Extract the (X, Y) coordinate from the center of the cell holding the provided text.  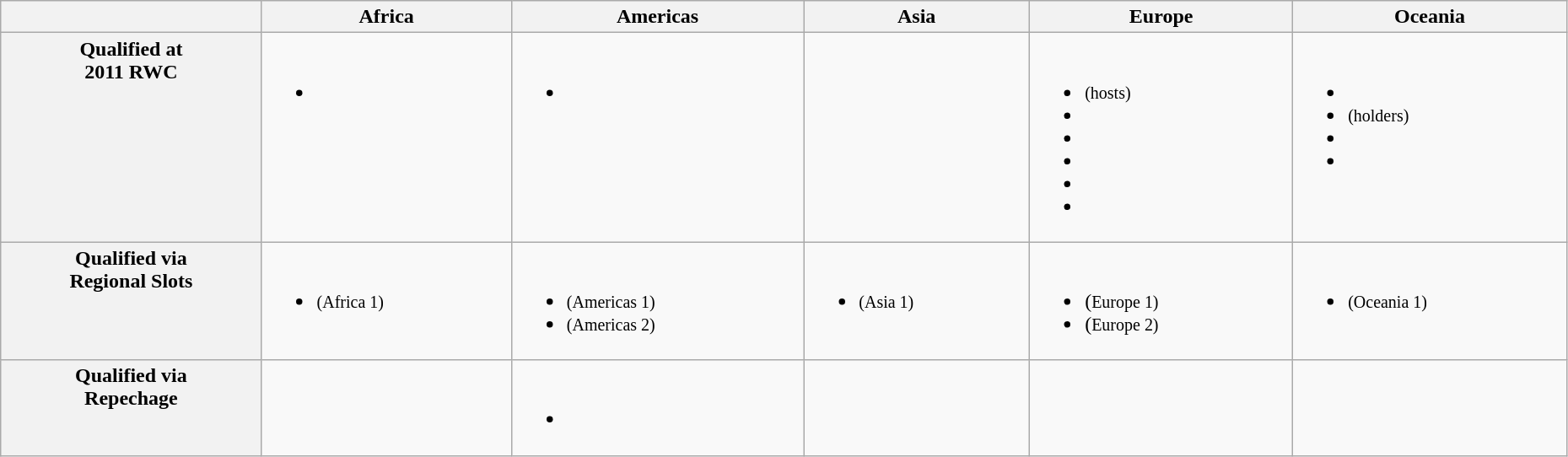
Africa (386, 17)
Europe (1161, 17)
Americas (658, 17)
(Asia 1) (917, 301)
Qualified via Regional Slots (132, 301)
(hosts) (1161, 137)
Qualified via Repechage (132, 408)
(Oceania 1) (1431, 301)
Oceania (1431, 17)
Asia (917, 17)
(Americas 1) (Americas 2) (658, 301)
(holders) (1431, 137)
(Africa 1) (386, 301)
(Europe 1) (Europe 2) (1161, 301)
Qualified at 2011 RWC (132, 137)
